Provide the (x, y) coordinate of the cell's center where the given text is located.  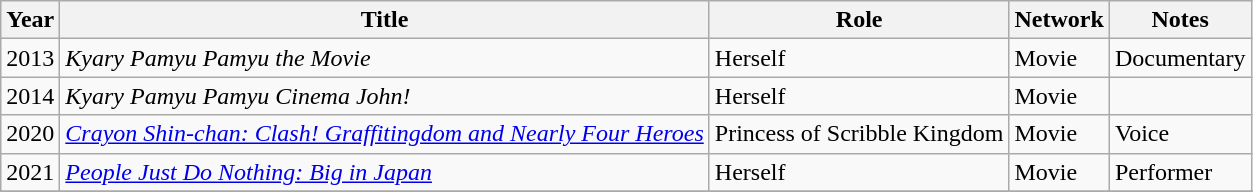
Kyary Pamyu Pamyu the Movie (384, 58)
Kyary Pamyu Pamyu Cinema John! (384, 96)
Documentary (1180, 58)
Notes (1180, 20)
2014 (30, 96)
2013 (30, 58)
Voice (1180, 134)
Role (859, 20)
Network (1059, 20)
2020 (30, 134)
Year (30, 20)
Performer (1180, 172)
Princess of Scribble Kingdom (859, 134)
Title (384, 20)
2021 (30, 172)
Crayon Shin-chan: Clash! Graffitingdom and Nearly Four Heroes (384, 134)
People Just Do Nothing: Big in Japan (384, 172)
